Extract the (X, Y) coordinate from the center of the cell holding the provided text.  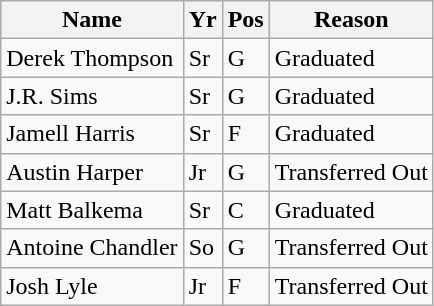
Reason (351, 20)
C (246, 210)
J.R. Sims (92, 96)
Jamell Harris (92, 134)
Derek Thompson (92, 58)
Yr (202, 20)
Pos (246, 20)
Austin Harper (92, 172)
Name (92, 20)
Josh Lyle (92, 286)
Matt Balkema (92, 210)
So (202, 248)
Antoine Chandler (92, 248)
